Return the (x, y) coordinate for the center point of the cell that contains the specified text.  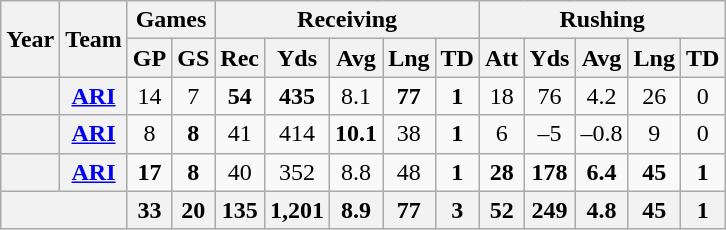
3 (457, 210)
Rushing (602, 20)
41 (240, 134)
GS (194, 58)
Rec (240, 58)
435 (296, 96)
GP (149, 58)
7 (194, 96)
414 (296, 134)
8.8 (356, 172)
8.9 (356, 210)
352 (296, 172)
18 (501, 96)
17 (149, 172)
76 (550, 96)
4.8 (602, 210)
20 (194, 210)
14 (149, 96)
Receiving (348, 20)
Team (94, 39)
6 (501, 134)
Games (170, 20)
33 (149, 210)
38 (409, 134)
–5 (550, 134)
9 (654, 134)
10.1 (356, 134)
26 (654, 96)
135 (240, 210)
40 (240, 172)
52 (501, 210)
1,201 (296, 210)
249 (550, 210)
4.2 (602, 96)
48 (409, 172)
178 (550, 172)
Year (30, 39)
54 (240, 96)
–0.8 (602, 134)
28 (501, 172)
6.4 (602, 172)
Att (501, 58)
8.1 (356, 96)
